Determine the (X, Y) coordinate at the center of the cell enclosing the given text.  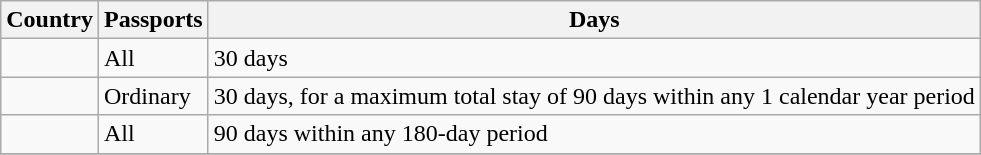
90 days within any 180-day period (594, 134)
Days (594, 20)
30 days (594, 58)
Country (50, 20)
Passports (153, 20)
30 days, for a maximum total stay of 90 days within any 1 calendar year period (594, 96)
Ordinary (153, 96)
